Identify which cell holds the provided text, then report its (x, y) central coordinate. 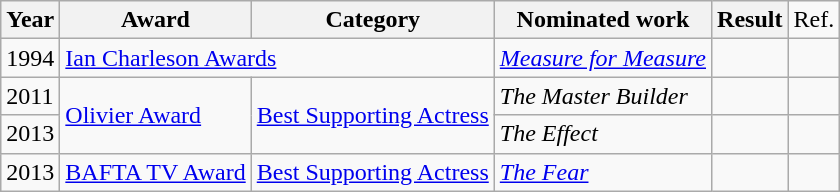
The Effect (602, 134)
Award (156, 20)
Measure for Measure (602, 58)
Year (30, 20)
1994 (30, 58)
Result (750, 20)
BAFTA TV Award (156, 172)
2011 (30, 96)
Nominated work (602, 20)
The Master Builder (602, 96)
Ian Charleson Awards (277, 58)
Olivier Award (156, 115)
Category (372, 20)
The Fear (602, 172)
Ref. (814, 20)
